Scan for the cell matching the given text and deliver its (x, y) coordinate at center. 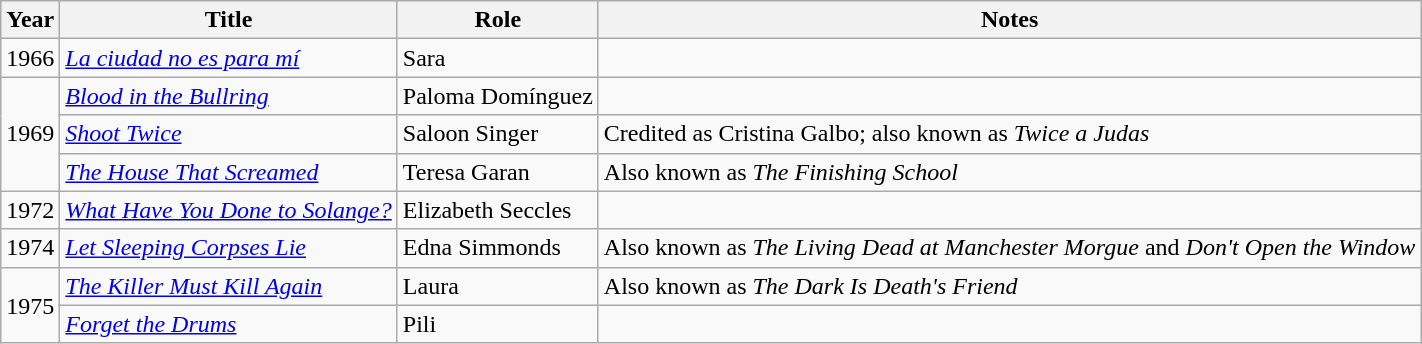
Sara (498, 58)
1966 (30, 58)
Also known as The Finishing School (1010, 172)
Saloon Singer (498, 134)
Blood in the Bullring (228, 96)
Notes (1010, 20)
The Killer Must Kill Again (228, 286)
Pili (498, 324)
Also known as The Living Dead at Manchester Morgue and Don't Open the Window (1010, 248)
1972 (30, 210)
Elizabeth Seccles (498, 210)
1974 (30, 248)
Teresa Garan (498, 172)
Title (228, 20)
Also known as The Dark Is Death's Friend (1010, 286)
The House That Screamed (228, 172)
Shoot Twice (228, 134)
Laura (498, 286)
Paloma Domínguez (498, 96)
Let Sleeping Corpses Lie (228, 248)
What Have You Done to Solange? (228, 210)
La ciudad no es para mí (228, 58)
Edna Simmonds (498, 248)
Role (498, 20)
Year (30, 20)
Forget the Drums (228, 324)
1975 (30, 305)
1969 (30, 134)
Credited as Cristina Galbo; also known as Twice a Judas (1010, 134)
